Locate the cell with the specified text and output its [X, Y] center coordinate. 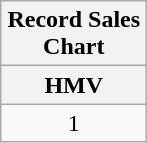
Record Sales Chart [74, 34]
1 [74, 123]
HMV [74, 85]
